Capture the cell that displays the provided text and extract its [x, y] central coordinate. 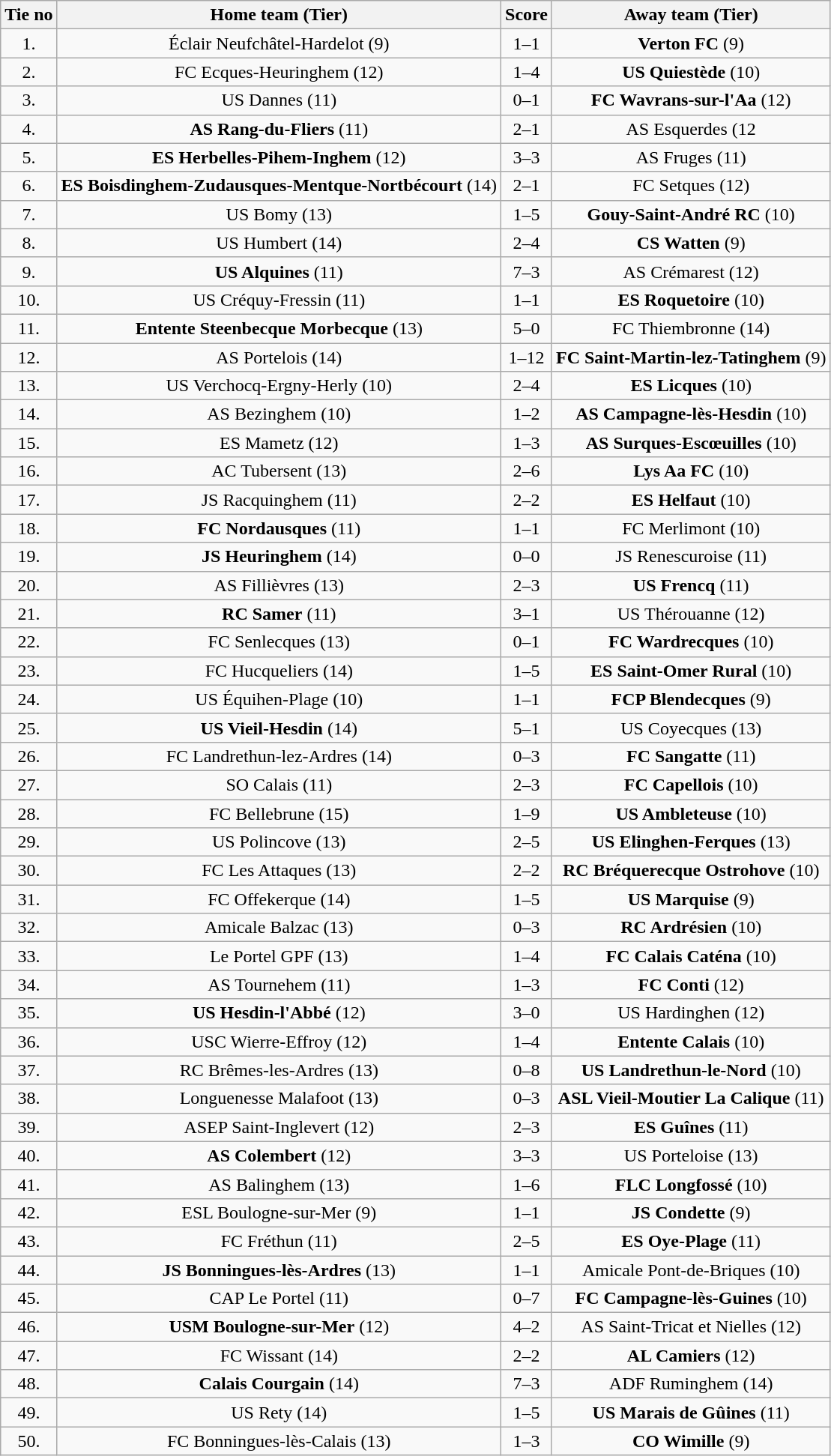
34. [28, 985]
ES Licques (10) [691, 386]
US Coyecques (13) [691, 728]
30. [28, 871]
48. [28, 1384]
ES Boisdinghem-Zudausques-Mentque-Nortbécourt (14) [279, 186]
FC Hucqueliers (14) [279, 671]
1. [28, 43]
JS Condette (9) [691, 1212]
Entente Calais (10) [691, 1042]
ADF Ruminghem (14) [691, 1384]
FC Conti (12) [691, 985]
1–6 [527, 1184]
RC Brêmes-les-Ardres (13) [279, 1070]
3. [28, 100]
US Frencq (11) [691, 585]
FC Bonningues-lès-Calais (13) [279, 1441]
Home team (Tier) [279, 15]
5–0 [527, 328]
RC Samer (11) [279, 614]
FLC Longfossé (10) [691, 1184]
7. [28, 214]
26. [28, 756]
US Créquy-Fressin (11) [279, 300]
FCP Blendecques (9) [691, 699]
FC Capellois (10) [691, 785]
FC Fréthun (11) [279, 1241]
AS Surques-Escœuilles (10) [691, 443]
AS Tournehem (11) [279, 985]
9. [28, 271]
FC Merlimont (10) [691, 528]
US Hardinghen (12) [691, 1013]
ASL Vieil-Moutier La Calique (11) [691, 1099]
50. [28, 1441]
4–2 [527, 1327]
42. [28, 1212]
US Marais de Gûines (11) [691, 1413]
Amicale Balzac (13) [279, 928]
US Landrethun-le-Nord (10) [691, 1070]
AS Esquerdes (12 [691, 129]
CAP Le Portel (11) [279, 1299]
31. [28, 899]
ES Herbelles-Pihem-Inghem (12) [279, 157]
Tie no [28, 15]
US Dannes (11) [279, 100]
AS Rang-du-Fliers (11) [279, 129]
ES Guînes (11) [691, 1127]
1–2 [527, 414]
US Ambleteuse (10) [691, 813]
41. [28, 1184]
FC Calais Caténa (10) [691, 956]
FC Nordausques (11) [279, 528]
18. [28, 528]
FC Setques (12) [691, 186]
AL Camiers (12) [691, 1356]
RC Bréquerecque Ostrohove (10) [691, 871]
ES Mametz (12) [279, 443]
19. [28, 557]
ASEP Saint-Inglevert (12) [279, 1127]
13. [28, 386]
FC Wavrans-sur-l'Aa (12) [691, 100]
23. [28, 671]
8. [28, 243]
Verton FC (9) [691, 43]
25. [28, 728]
SO Calais (11) [279, 785]
36. [28, 1042]
US Verchocq-Ergny-Herly (10) [279, 386]
US Rety (14) [279, 1413]
0–0 [527, 557]
Away team (Tier) [691, 15]
US Polincove (13) [279, 842]
14. [28, 414]
35. [28, 1013]
Entente Steenbecque Morbecque (13) [279, 328]
US Équihen-Plage (10) [279, 699]
29. [28, 842]
2. [28, 72]
JS Bonningues-lès-Ardres (13) [279, 1270]
33. [28, 956]
US Elinghen-Ferques (13) [691, 842]
2–6 [527, 471]
AS Crémarest (12) [691, 271]
AC Tubersent (13) [279, 471]
Calais Courgain (14) [279, 1384]
0–7 [527, 1299]
21. [28, 614]
FC Landrethun-lez-Ardres (14) [279, 756]
ESL Boulogne-sur-Mer (9) [279, 1212]
28. [28, 813]
20. [28, 585]
Le Portel GPF (13) [279, 956]
3–0 [527, 1013]
Longuenesse Malafoot (13) [279, 1099]
Éclair Neufchâtel-Hardelot (9) [279, 43]
Gouy-Saint-André RC (10) [691, 214]
5. [28, 157]
15. [28, 443]
JS Renescuroise (11) [691, 557]
US Porteloise (13) [691, 1156]
27. [28, 785]
40. [28, 1156]
ES Saint-Omer Rural (10) [691, 671]
US Humbert (14) [279, 243]
USC Wierre-Effroy (12) [279, 1042]
FC Wardrecques (10) [691, 642]
1–9 [527, 813]
FC Saint-Martin-lez-Tatinghem (9) [691, 357]
FC Bellebrune (15) [279, 813]
AS Portelois (14) [279, 357]
Score [527, 15]
US Marquise (9) [691, 899]
US Bomy (13) [279, 214]
0–8 [527, 1070]
FC Campagne-lès-Guines (10) [691, 1299]
CO Wimille (9) [691, 1441]
ES Helfaut (10) [691, 500]
10. [28, 300]
Amicale Pont-de-Briques (10) [691, 1270]
37. [28, 1070]
ES Oye-Plage (11) [691, 1241]
43. [28, 1241]
5–1 [527, 728]
US Quiestède (10) [691, 72]
AS Bezinghem (10) [279, 414]
FC Thiembronne (14) [691, 328]
RC Ardrésien (10) [691, 928]
39. [28, 1127]
1–12 [527, 357]
US Hesdin-l'Abbé (12) [279, 1013]
Lys Aa FC (10) [691, 471]
45. [28, 1299]
44. [28, 1270]
USM Boulogne-sur-Mer (12) [279, 1327]
CS Watten (9) [691, 243]
JS Racquinghem (11) [279, 500]
49. [28, 1413]
FC Ecques-Heuringhem (12) [279, 72]
46. [28, 1327]
FC Les Attaques (13) [279, 871]
FC Senlecques (13) [279, 642]
11. [28, 328]
17. [28, 500]
24. [28, 699]
16. [28, 471]
FC Wissant (14) [279, 1356]
US Alquines (11) [279, 271]
AS Saint-Tricat et Nielles (12) [691, 1327]
ES Roquetoire (10) [691, 300]
6. [28, 186]
AS Balinghem (13) [279, 1184]
JS Heuringhem (14) [279, 557]
47. [28, 1356]
AS Colembert (12) [279, 1156]
US Thérouanne (12) [691, 614]
FC Sangatte (11) [691, 756]
AS Fillièvres (13) [279, 585]
32. [28, 928]
22. [28, 642]
AS Fruges (11) [691, 157]
AS Campagne-lès-Hesdin (10) [691, 414]
3–1 [527, 614]
38. [28, 1099]
US Vieil-Hesdin (14) [279, 728]
12. [28, 357]
FC Offekerque (14) [279, 899]
4. [28, 129]
